Search for the cell housing the specified text and yield its (X, Y) center coordinate. 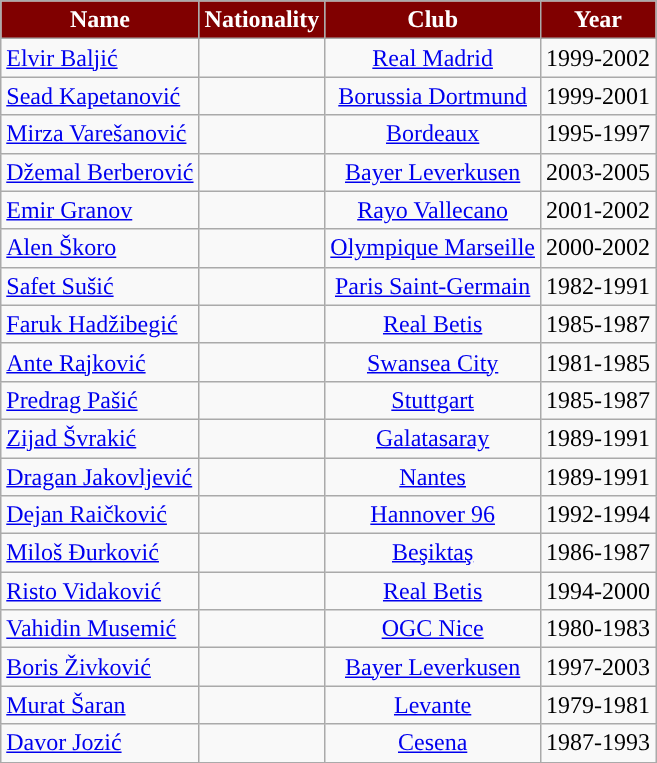
Hannover 96 (433, 515)
Predrag Pašić (100, 400)
Faruk Hadžibegić (100, 324)
Cesena (433, 743)
Paris Saint-Germain (433, 286)
2000-2002 (598, 248)
1995-1997 (598, 134)
1981-1985 (598, 362)
Vahidin Musemić (100, 629)
Olympique Marseille (433, 248)
Galatasaray (433, 438)
1994-2000 (598, 591)
1999-2002 (598, 58)
Davor Jozić (100, 743)
Borussia Dortmund (433, 96)
Year (598, 20)
1992-1994 (598, 515)
Rayo Vallecano (433, 210)
1982-1991 (598, 286)
Miloš Đurković (100, 553)
1986-1987 (598, 553)
Elvir Baljić (100, 58)
Sead Kapetanović (100, 96)
1980-1983 (598, 629)
Alen Škoro (100, 248)
Real Madrid (433, 58)
Murat Šaran (100, 705)
1997-2003 (598, 667)
Nantes (433, 477)
1987-1993 (598, 743)
Safet Sušić (100, 286)
Bordeaux (433, 134)
Stuttgart (433, 400)
OGC Nice (433, 629)
1999-2001 (598, 96)
Swansea City (433, 362)
Emir Granov (100, 210)
Levante (433, 705)
Dejan Raičković (100, 515)
Risto Vidaković (100, 591)
Name (100, 20)
1979-1981 (598, 705)
2001-2002 (598, 210)
Nationality (262, 20)
Club (433, 20)
Mirza Varešanović (100, 134)
Zijad Švrakić (100, 438)
Džemal Berberović (100, 172)
Ante Rajković (100, 362)
Beşiktaş (433, 553)
Boris Živković (100, 667)
2003-2005 (598, 172)
Dragan Jakovljević (100, 477)
